Detect which cell encompasses the target text, then output its (x, y) center coordinate. 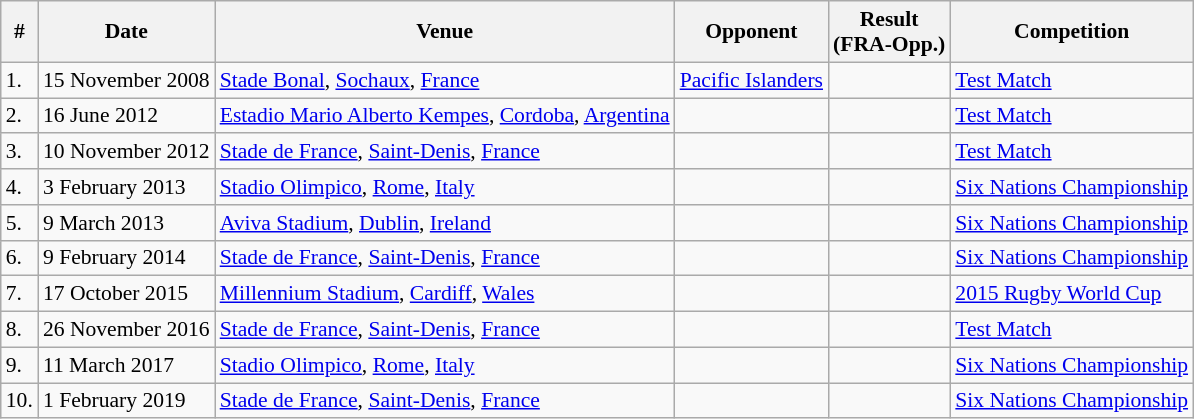
Stade Bonal, Sochaux, France (445, 80)
4. (20, 187)
16 June 2012 (126, 116)
9. (20, 365)
6. (20, 258)
1. (20, 80)
10. (20, 401)
10 November 2012 (126, 152)
Competition (1072, 32)
# (20, 32)
3 February 2013 (126, 187)
15 November 2008 (126, 80)
Millennium Stadium, Cardiff, Wales (445, 294)
2. (20, 116)
Opponent (752, 32)
Pacific Islanders (752, 80)
Venue (445, 32)
9 February 2014 (126, 258)
11 March 2017 (126, 365)
8. (20, 330)
Estadio Mario Alberto Kempes, Cordoba, Argentina (445, 116)
2015 Rugby World Cup (1072, 294)
5. (20, 223)
Aviva Stadium, Dublin, Ireland (445, 223)
17 October 2015 (126, 294)
9 March 2013 (126, 223)
Date (126, 32)
26 November 2016 (126, 330)
3. (20, 152)
1 February 2019 (126, 401)
Result(FRA-Opp.) (889, 32)
7. (20, 294)
